Find where the given text appears and provide that cell's center as [X, Y] coordinate. 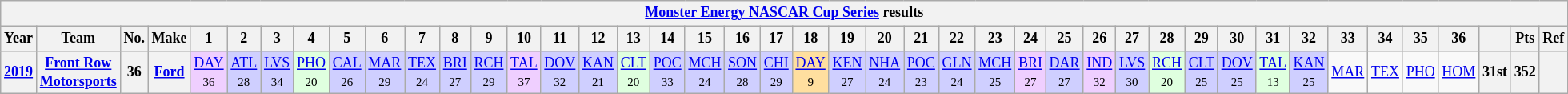
PHO20 [312, 72]
TEX24 [422, 72]
27 [1133, 39]
No. [134, 39]
2 [244, 39]
Pts [1525, 39]
14 [667, 39]
26 [1099, 39]
TAL13 [1273, 72]
7 [422, 39]
Ford [170, 72]
MCH24 [705, 72]
35 [1421, 39]
Monster Energy NASCAR Cup Series results [784, 13]
25 [1064, 39]
LVS30 [1133, 72]
31st [1495, 72]
24 [1030, 39]
KEN27 [847, 72]
11 [560, 39]
CHI29 [776, 72]
LVS34 [277, 72]
MAR29 [385, 72]
32 [1309, 39]
KAN21 [598, 72]
DOV25 [1237, 72]
CLT20 [634, 72]
CAL26 [347, 72]
22 [957, 39]
HOM [1459, 72]
5 [347, 39]
DAR27 [1064, 72]
33 [1348, 39]
DAY9 [810, 72]
13 [634, 39]
31 [1273, 39]
DOV32 [560, 72]
8 [454, 39]
12 [598, 39]
15 [705, 39]
10 [524, 39]
1 [209, 39]
MAR [1348, 72]
KAN25 [1309, 72]
Team [78, 39]
Front Row Motorsports [78, 72]
Ref [1554, 39]
28 [1167, 39]
NHA24 [885, 72]
6 [385, 39]
19 [847, 39]
23 [995, 39]
30 [1237, 39]
GLN24 [957, 72]
PHO [1421, 72]
RCH29 [489, 72]
352 [1525, 72]
16 [742, 39]
21 [922, 39]
20 [885, 39]
ATL28 [244, 72]
3 [277, 39]
CLT25 [1202, 72]
9 [489, 39]
POC23 [922, 72]
POC33 [667, 72]
DAY36 [209, 72]
TAL37 [524, 72]
SON28 [742, 72]
IND32 [1099, 72]
18 [810, 39]
17 [776, 39]
TEX [1386, 72]
RCH20 [1167, 72]
4 [312, 39]
Year [19, 39]
Make [170, 39]
29 [1202, 39]
2019 [19, 72]
34 [1386, 39]
MCH25 [995, 72]
